For the text-containing cell, return its midpoint in [X, Y] coordinate format. 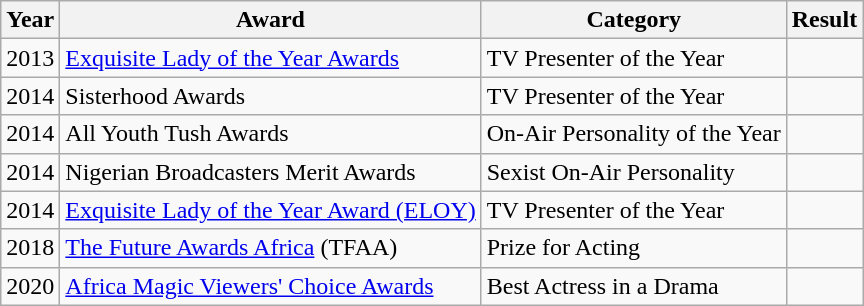
All Youth Tush Awards [270, 134]
2020 [30, 286]
2013 [30, 58]
Award [270, 20]
Nigerian Broadcasters Merit Awards [270, 172]
Exquisite Lady of the Year Awards [270, 58]
Sisterhood Awards [270, 96]
Prize for Acting [634, 248]
The Future Awards Africa (TFAA) [270, 248]
Exquisite Lady of the Year Award (ELOY) [270, 210]
Sexist On-Air Personality [634, 172]
Africa Magic Viewers' Choice Awards [270, 286]
On-Air Personality of the Year [634, 134]
Year [30, 20]
2018 [30, 248]
Best Actress in a Drama [634, 286]
Category [634, 20]
Result [824, 20]
